Output the [X, Y] coordinate of the center of the cell containing the given text.  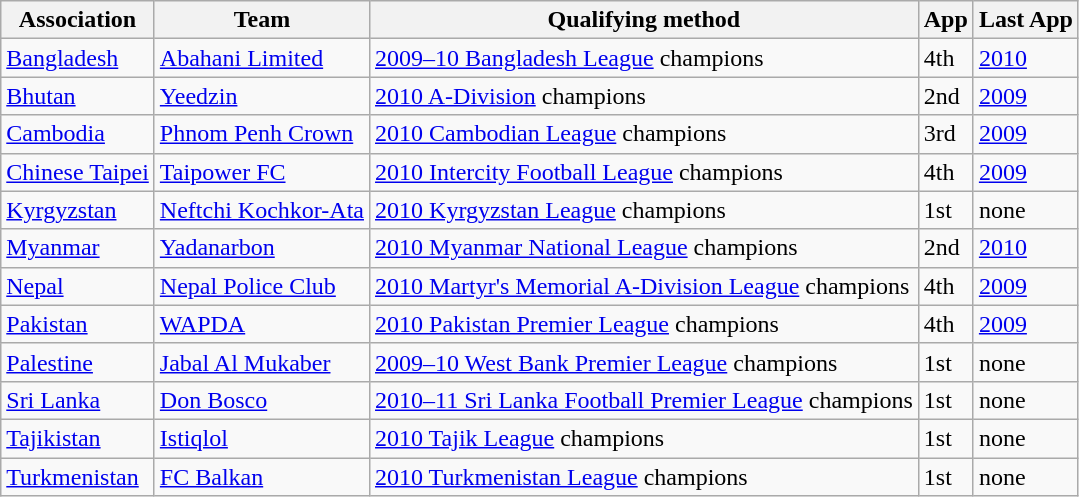
Abahani Limited [262, 58]
2010 A-Division champions [644, 96]
2010 Turkmenistan League champions [644, 477]
Last App [1026, 20]
2009–10 West Bank Premier League champions [644, 362]
Palestine [78, 362]
Sri Lanka [78, 400]
2010 Martyr's Memorial A-Division League champions [644, 286]
Pakistan [78, 324]
WAPDA [262, 324]
2010 Intercity Football League champions [644, 172]
3rd [946, 134]
Neftchi Kochkor-Ata [262, 210]
Team [262, 20]
App [946, 20]
Nepal [78, 286]
Don Bosco [262, 400]
Bangladesh [78, 58]
2010 Myanmar National League champions [644, 248]
Bhutan [78, 96]
Cambodia [78, 134]
2009–10 Bangladesh League champions [644, 58]
Kyrgyzstan [78, 210]
Nepal Police Club [262, 286]
2010 Cambodian League champions [644, 134]
Yadanarbon [262, 248]
Taipower FC [262, 172]
Yeedzin [262, 96]
Qualifying method [644, 20]
Istiqlol [262, 438]
Tajikistan [78, 438]
Myanmar [78, 248]
2010 Pakistan Premier League champions [644, 324]
Association [78, 20]
2010 Kyrgyzstan League champions [644, 210]
Turkmenistan [78, 477]
FC Balkan [262, 477]
Chinese Taipei [78, 172]
Phnom Penh Crown [262, 134]
Jabal Al Mukaber [262, 362]
2010–11 Sri Lanka Football Premier League champions [644, 400]
2010 Tajik League champions [644, 438]
